Output the [X, Y] coordinate of the center of the cell containing the given text.  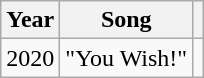
"You Wish!" [126, 58]
2020 [30, 58]
Song [126, 20]
Year [30, 20]
